For the text-containing cell, return its midpoint in [X, Y] coordinate format. 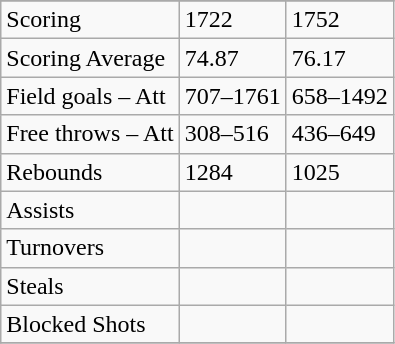
Assists [90, 210]
436–649 [340, 134]
Rebounds [90, 172]
Field goals – Att [90, 96]
Steals [90, 286]
Scoring [90, 20]
1722 [232, 20]
Free throws – Att [90, 134]
308–516 [232, 134]
707–1761 [232, 96]
1025 [340, 172]
74.87 [232, 58]
Blocked Shots [90, 324]
1284 [232, 172]
Turnovers [90, 248]
76.17 [340, 58]
1752 [340, 20]
658–1492 [340, 96]
Scoring Average [90, 58]
